From the cell containing the given text, extract its center point as [X, Y] coordinate. 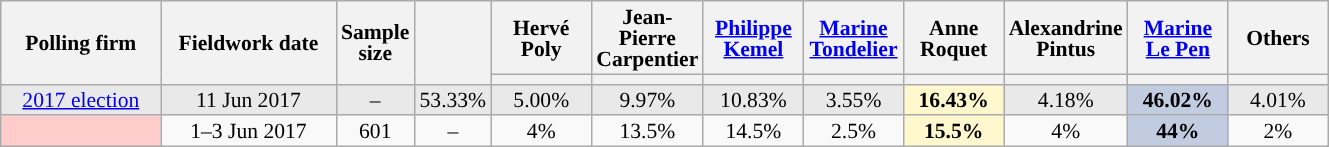
Fieldwork date [248, 42]
3.55% [853, 100]
4.01% [1278, 100]
44% [1178, 132]
15.5% [954, 132]
9.97% [647, 100]
Hervé Poly [541, 38]
Alexandrine Pintus [1066, 38]
601 [375, 132]
Jean-Pierre Carpentier [647, 38]
Samplesize [375, 42]
Others [1278, 38]
10.83% [753, 100]
Anne Roquet [954, 38]
1–3 Jun 2017 [248, 132]
16.43% [954, 100]
14.5% [753, 132]
46.02% [1178, 100]
2.5% [853, 132]
13.5% [647, 132]
Philippe Kemel [753, 38]
5.00% [541, 100]
4.18% [1066, 100]
Marine Le Pen [1178, 38]
2017 election [81, 100]
Marine Tondelier [853, 38]
Polling firm [81, 42]
11 Jun 2017 [248, 100]
53.33% [452, 100]
2% [1278, 132]
